Detect which cell encompasses the target text, then output its [x, y] center coordinate. 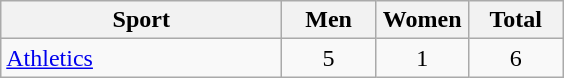
Women [422, 20]
5 [329, 58]
1 [422, 58]
Athletics [142, 58]
Men [329, 20]
Total [516, 20]
6 [516, 58]
Sport [142, 20]
